For the text-containing cell, return its midpoint in (X, Y) coordinate format. 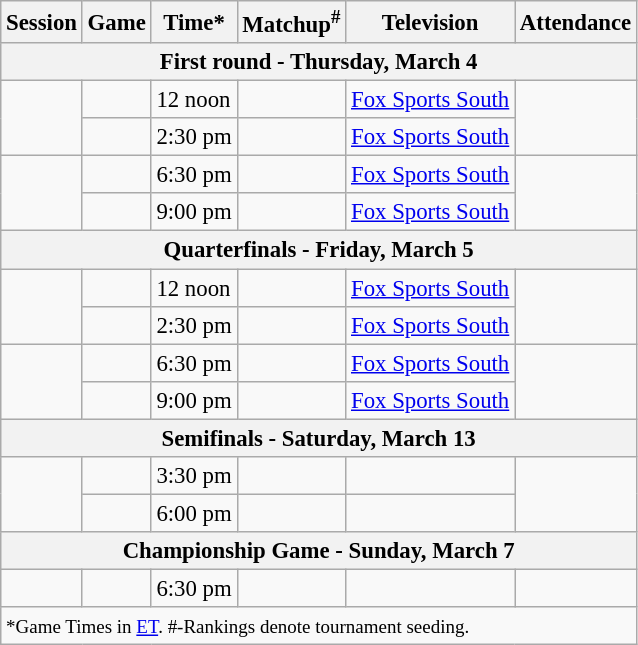
Semifinals - Saturday, March 13 (319, 438)
*Game Times in ET. #-Rankings denote tournament seeding. (319, 626)
Game (116, 22)
6:00 pm (194, 513)
Television (430, 22)
Time* (194, 22)
Championship Game - Sunday, March 7 (319, 551)
3:30 pm (194, 476)
Session (42, 22)
Matchup# (292, 22)
Quarterfinals - Friday, March 5 (319, 250)
First round - Thursday, March 4 (319, 62)
Attendance (576, 22)
